Extract the [x, y] coordinate from the center of the cell holding the provided text.  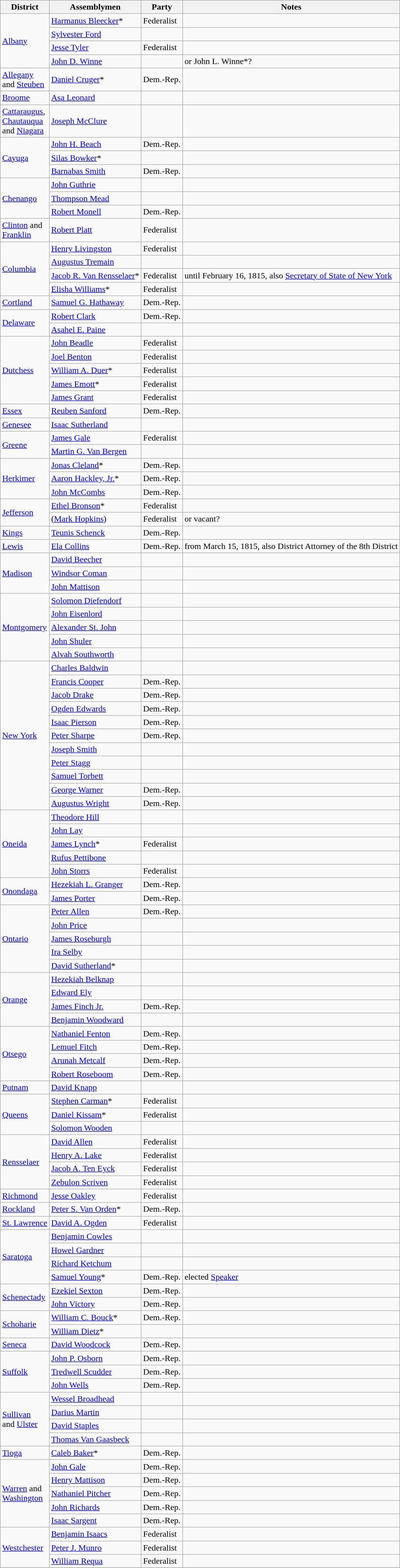
Notes [291, 7]
Charles Baldwin [95, 668]
Onondaga [25, 891]
David A. Ogden [95, 1223]
Silas Bowker* [95, 158]
George Warner [95, 790]
Broome [25, 98]
Hezekiah Belknap [95, 979]
Thomas Van Gaasbeck [95, 1439]
Alexander St. John [95, 627]
Cattaraugus, Chautauqua and Niagara [25, 121]
James Lynch* [95, 844]
Nathaniel Pitcher [95, 1493]
Ontario [25, 939]
Reuben Sanford [95, 411]
Orange [25, 999]
Henry A. Lake [95, 1155]
Cortland [25, 303]
Jacob R. Van Rensselaer* [95, 276]
Delaware [25, 323]
Montgomery [25, 627]
John Victory [95, 1304]
Isaac Sargent [95, 1521]
Oneida [25, 844]
Richard Ketchum [95, 1263]
Robert Platt [95, 230]
Daniel Cruger* [95, 80]
William A. Duer* [95, 370]
Assemblymen [95, 7]
or vacant? [291, 519]
Thompson Mead [95, 198]
Elisha Williams* [95, 289]
Solomon Diefendorf [95, 600]
Augustus Tremain [95, 262]
Robert Monell [95, 212]
Tredwell Scudder [95, 1372]
Ira Selby [95, 952]
Chenango [25, 198]
Sullivan and Ulster [25, 1419]
Isaac Sutherland [95, 424]
David Beecher [95, 560]
Columbia [25, 269]
Daniel Kissam* [95, 1115]
Zebulon Scriven [95, 1182]
John P. Osborn [95, 1358]
Party [162, 7]
Peter Stagg [95, 763]
William Dietz* [95, 1331]
Ogden Edwards [95, 709]
Samuel G. Hathaway [95, 303]
Joel Benton [95, 357]
Jesse Tyler [95, 48]
Saratoga [25, 1257]
Stephen Carman* [95, 1101]
Robert Clark [95, 316]
Rockland [25, 1209]
Samuel Young* [95, 1277]
John D. Winne [95, 61]
Madison [25, 573]
James Porter [95, 898]
John H. Beach [95, 144]
Teunis Schenck [95, 533]
Asahel E. Paine [95, 330]
Tioga [25, 1453]
James Gale [95, 438]
Benjamin Woodward [95, 1020]
William C. Bouck* [95, 1318]
Wessel Broadhead [95, 1399]
Kings [25, 533]
or John L. Winne*? [291, 61]
St. Lawrence [25, 1223]
Genesee [25, 424]
Caleb Baker* [95, 1453]
Rensselaer [25, 1162]
John Beadle [95, 343]
Sylvester Ford [95, 34]
David Allen [95, 1142]
John Richards [95, 1507]
Benjamin Cowles [95, 1236]
Asa Leonard [95, 98]
Theodore Hill [95, 817]
Alvah Southworth [95, 655]
John Mattison [95, 587]
Barnabas Smith [95, 171]
John Lay [95, 830]
Joseph McClure [95, 121]
David Sutherland* [95, 966]
John Price [95, 925]
Clinton and Franklin [25, 230]
Jonas Cleland* [95, 465]
John Eisenlord [95, 614]
Lemuel Fitch [95, 1047]
Benjamin Isaacs [95, 1534]
Westchester [25, 1548]
Henry Mattison [95, 1480]
James Finch Jr. [95, 1006]
Jacob Drake [95, 695]
Putnam [25, 1088]
James Emott* [95, 384]
New York [25, 736]
John Storrs [95, 871]
Dutchess [25, 370]
Warren and Washington [25, 1493]
District [25, 7]
Nathaniel Fenton [95, 1033]
Martin G. Van Bergen [95, 452]
Essex [25, 411]
Aaron Hackley, Jr.* [95, 479]
William Requa [95, 1561]
Darius Martin [95, 1412]
John Shuler [95, 641]
Hezekiah L. Granger [95, 885]
Rufus Pettibone [95, 857]
elected Speaker [291, 1277]
John Gale [95, 1466]
until February 16, 1815, also Secretary of State of New York [291, 276]
Greene [25, 445]
Samuel Torbett [95, 776]
James Roseburgh [95, 939]
Arunah Metcalf [95, 1060]
Francis Cooper [95, 682]
Jacob A. Ten Eyck [95, 1169]
James Grant [95, 397]
David Knapp [95, 1088]
Richmond [25, 1196]
Lewis [25, 546]
from March 15, 1815, also District Attorney of the 8th District [291, 546]
Peter Allen [95, 912]
Schoharie [25, 1324]
Howel Gardner [95, 1250]
Queens [25, 1115]
Albany [25, 41]
David Staples [95, 1426]
Cayuga [25, 158]
Ela Collins [95, 546]
John McCombs [95, 492]
Otsego [25, 1054]
Windsor Coman [95, 573]
Ethel Bronson* [95, 506]
John Guthrie [95, 185]
Herkimer [25, 479]
Henry Livingston [95, 249]
(Mark Hopkins) [95, 519]
Suffolk [25, 1372]
Schenectady [25, 1297]
Augustus Wright [95, 803]
Jesse Oakley [95, 1196]
Allegany and Steuben [25, 80]
Peter Sharpe [95, 736]
Seneca [25, 1345]
Edward Ely [95, 993]
Robert Roseboom [95, 1074]
Solomon Wooden [95, 1128]
John Wells [95, 1385]
Isaac Pierson [95, 722]
Jefferson [25, 512]
Ezekiel Sexton [95, 1290]
Peter J. Munro [95, 1548]
Harmanus Bleecker* [95, 21]
Joseph Smith [95, 749]
David Woodcock [95, 1345]
Peter S. Van Orden* [95, 1209]
